Detect which cell encompasses the target text, then output its [X, Y] center coordinate. 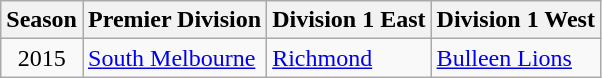
Season [42, 20]
Division 1 West [516, 20]
2015 [42, 58]
South Melbourne [174, 58]
Richmond [349, 58]
Division 1 East [349, 20]
Bulleen Lions [516, 58]
Premier Division [174, 20]
